For the text-containing cell, return its midpoint in [x, y] coordinate format. 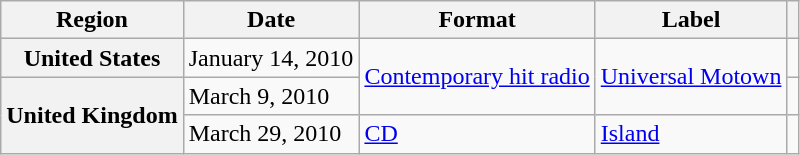
United Kingdom [92, 115]
Region [92, 20]
United States [92, 58]
Label [691, 20]
Universal Motown [691, 77]
CD [477, 134]
March 9, 2010 [271, 96]
March 29, 2010 [271, 134]
Island [691, 134]
Format [477, 20]
Contemporary hit radio [477, 77]
January 14, 2010 [271, 58]
Date [271, 20]
